Return the [X, Y] coordinate for the center point of the cell that contains the specified text.  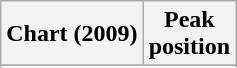
Chart (2009) [72, 34]
Peakposition [189, 34]
